Provide the (X, Y) coordinate of the cell's center where the given text is located.  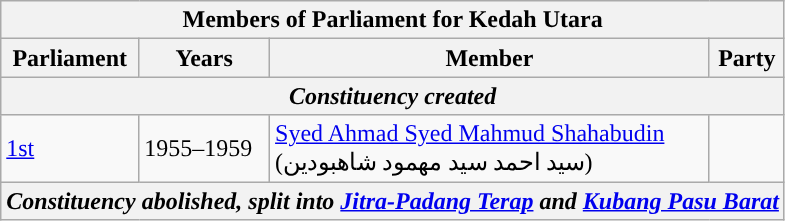
1955–1959 (204, 148)
1st (70, 148)
Constituency abolished, split into Jitra-Padang Terap and Kubang Pasu Barat (393, 201)
Party (746, 58)
Members of Parliament for Kedah Utara (393, 20)
Years (204, 58)
Member (490, 58)
Parliament (70, 58)
Syed Ahmad Syed Mahmud Shahabudin (سيد احمد سيد مهمود شاهبودين) (490, 148)
Constituency created (393, 96)
